Scan for the cell matching the given text and deliver its (X, Y) coordinate at center. 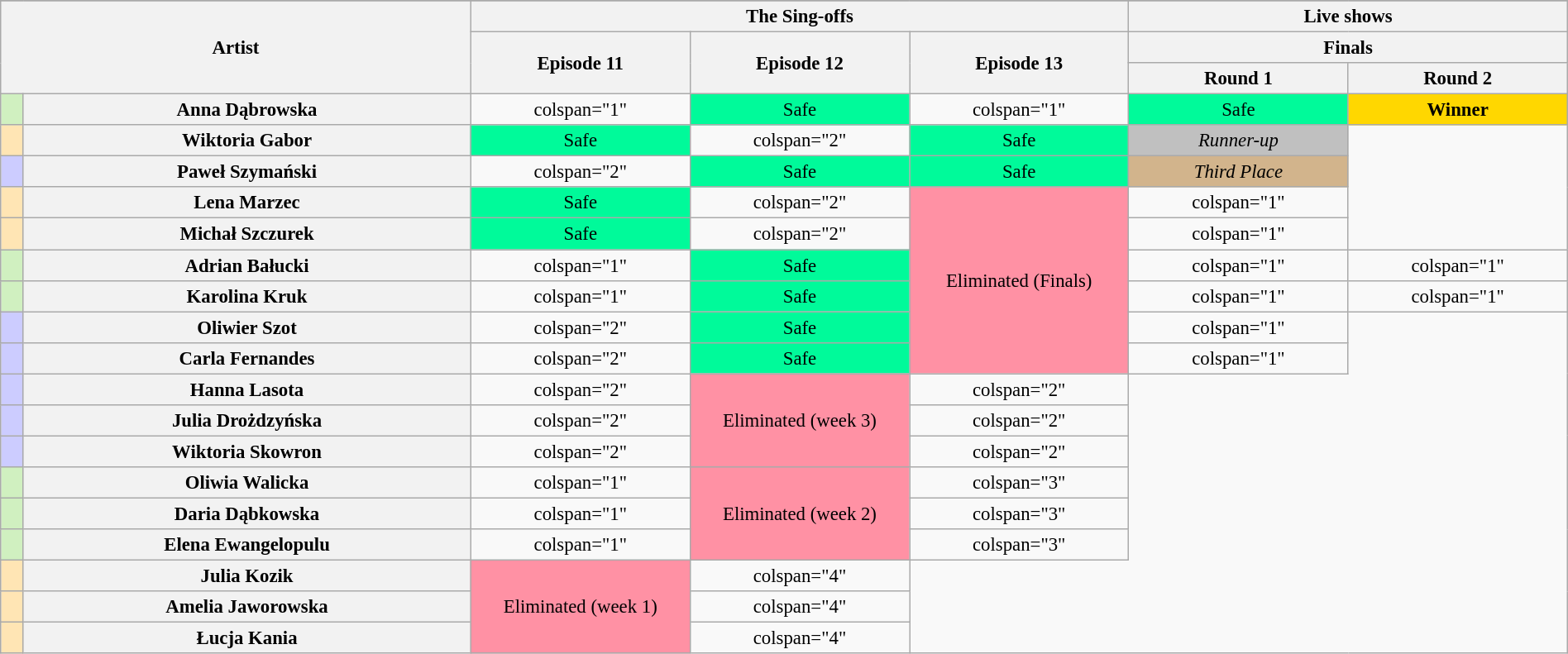
Round 1 (1239, 79)
Julia Drożdzyńska (246, 421)
Adrian Bałucki (246, 265)
Eliminated (week 3) (799, 420)
Episode 11 (581, 63)
Round 2 (1457, 79)
The Sing-offs (800, 17)
Łucja Kania (246, 638)
Lena Marzec (246, 203)
Oliwia Walicka (246, 483)
Eliminated (week 2) (799, 514)
Episode 12 (799, 63)
Wiktoria Skowron (246, 451)
Hanna Lasota (246, 389)
Eliminated (week 1) (581, 607)
Episode 13 (1019, 63)
Amelia Jaworowska (246, 607)
Runner-up (1239, 141)
Carla Fernandes (246, 358)
Daria Dąbkowska (246, 513)
Winner (1457, 110)
Michał Szczurek (246, 234)
Artist (236, 48)
Paweł Szymański (246, 172)
Live shows (1348, 17)
Anna Dąbrowska (246, 110)
Oliwier Szot (246, 327)
Elena Ewangelopulu (246, 545)
Karolina Kruk (246, 296)
Julia Kozik (246, 576)
Third Place (1239, 172)
Finals (1348, 48)
Wiktoria Gabor (246, 141)
Eliminated (Finals) (1019, 280)
